Detect which cell encompasses the target text, then output its (X, Y) center coordinate. 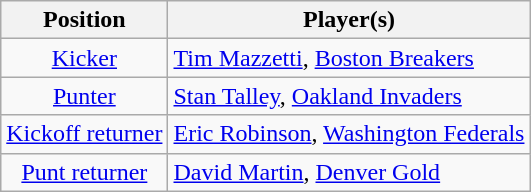
Punt returner (84, 172)
Kickoff returner (84, 134)
David Martin, Denver Gold (349, 172)
Player(s) (349, 20)
Stan Talley, Oakland Invaders (349, 96)
Kicker (84, 58)
Eric Robinson, Washington Federals (349, 134)
Position (84, 20)
Tim Mazzetti, Boston Breakers (349, 58)
Punter (84, 96)
